Detect which cell encompasses the target text, then output its [X, Y] center coordinate. 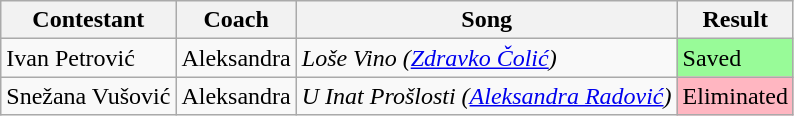
Snežana Vušović [88, 96]
Result [735, 20]
Loše Vino (Zdravko Čolić) [486, 58]
Saved [735, 58]
U Inat Prošlosti (Aleksandra Radović) [486, 96]
Song [486, 20]
Eliminated [735, 96]
Ivan Petrović [88, 58]
Contestant [88, 20]
Coach [236, 20]
